Capture the cell that displays the provided text and extract its (X, Y) central coordinate. 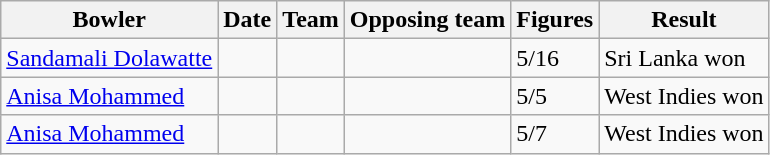
Sandamali Dolawatte (110, 58)
5/16 (555, 58)
Figures (555, 20)
Opposing team (427, 20)
Date (248, 20)
5/5 (555, 96)
Team (311, 20)
5/7 (555, 134)
Sri Lanka won (684, 58)
Result (684, 20)
Bowler (110, 20)
